Pinpoint the cell where the given text exists, returning its (x, y) midpoint coordinate. 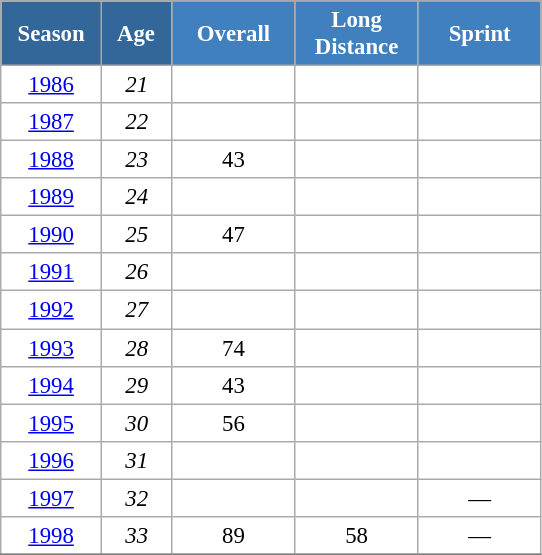
28 (136, 348)
27 (136, 310)
89 (234, 536)
74 (234, 348)
56 (234, 423)
25 (136, 235)
Age (136, 34)
31 (136, 460)
58 (356, 536)
23 (136, 160)
30 (136, 423)
29 (136, 385)
1989 (52, 197)
26 (136, 273)
33 (136, 536)
Long Distance (356, 34)
Sprint (480, 34)
Season (52, 34)
1996 (52, 460)
1993 (52, 348)
1994 (52, 385)
1991 (52, 273)
1990 (52, 235)
1987 (52, 122)
1997 (52, 498)
21 (136, 85)
1992 (52, 310)
1986 (52, 85)
Overall (234, 34)
32 (136, 498)
47 (234, 235)
1988 (52, 160)
22 (136, 122)
1995 (52, 423)
1998 (52, 536)
24 (136, 197)
